Determine the (x, y) coordinate at the center of the cell enclosing the given text.  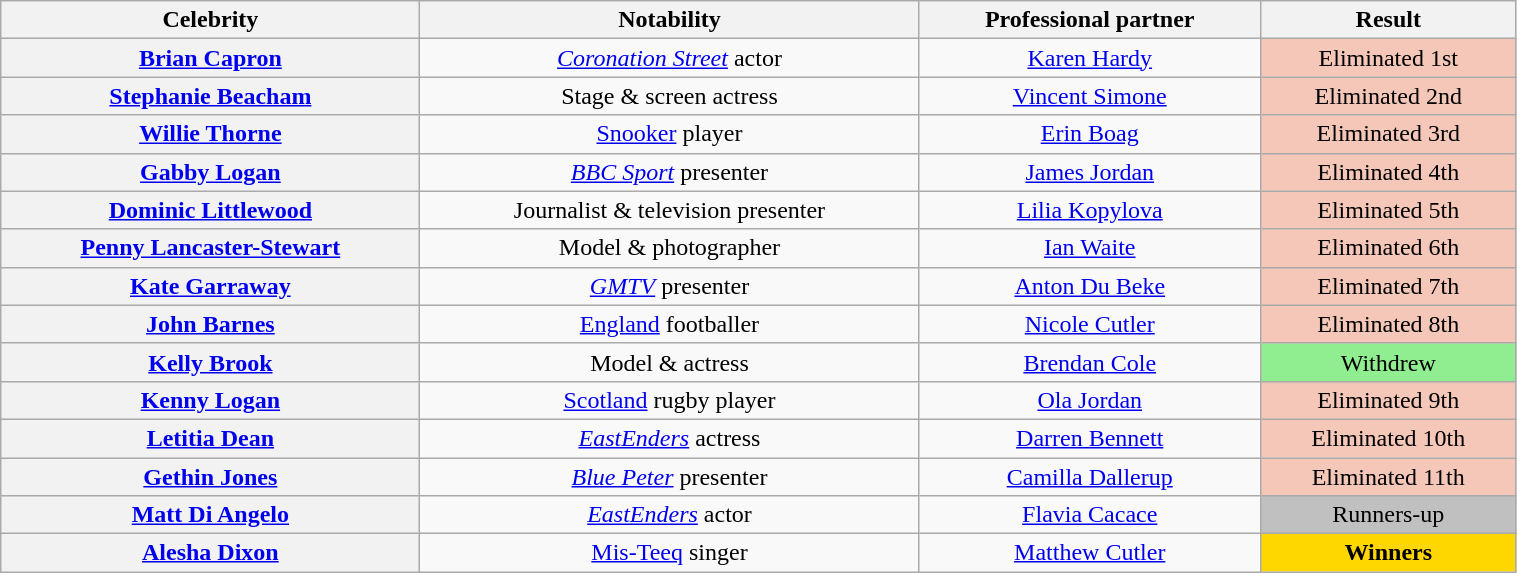
Brian Capron (210, 58)
Notability (670, 20)
Ola Jordan (1090, 400)
Eliminated 8th (1388, 324)
Vincent Simone (1090, 96)
Snooker player (670, 134)
Journalist & television presenter (670, 210)
Withdrew (1388, 362)
Scotland rugby player (670, 400)
Blue Peter presenter (670, 477)
Karen Hardy (1090, 58)
Kelly Brook (210, 362)
Eliminated 2nd (1388, 96)
Kate Garraway (210, 286)
Matt Di Angelo (210, 515)
Anton Du Beke (1090, 286)
Model & actress (670, 362)
Model & photographer (670, 248)
Runners-up (1388, 515)
Kenny Logan (210, 400)
Letitia Dean (210, 438)
Eliminated 9th (1388, 400)
Professional partner (1090, 20)
Coronation Street actor (670, 58)
Flavia Cacace (1090, 515)
Matthew Cutler (1090, 553)
Alesha Dixon (210, 553)
Eliminated 1st (1388, 58)
Nicole Cutler (1090, 324)
Eliminated 6th (1388, 248)
EastEnders actress (670, 438)
James Jordan (1090, 172)
Ian Waite (1090, 248)
EastEnders actor (670, 515)
Eliminated 10th (1388, 438)
GMTV presenter (670, 286)
Mis-Teeq singer (670, 553)
Celebrity (210, 20)
Eliminated 7th (1388, 286)
Winners (1388, 553)
Willie Thorne (210, 134)
Eliminated 11th (1388, 477)
BBC Sport presenter (670, 172)
Eliminated 4th (1388, 172)
John Barnes (210, 324)
Result (1388, 20)
England footballer (670, 324)
Stephanie Beacham (210, 96)
Brendan Cole (1090, 362)
Camilla Dallerup (1090, 477)
Gethin Jones (210, 477)
Erin Boag (1090, 134)
Eliminated 5th (1388, 210)
Darren Bennett (1090, 438)
Stage & screen actress (670, 96)
Lilia Kopylova (1090, 210)
Eliminated 3rd (1388, 134)
Penny Lancaster-Stewart (210, 248)
Dominic Littlewood (210, 210)
Gabby Logan (210, 172)
